Search for the cell housing the specified text and yield its (x, y) center coordinate. 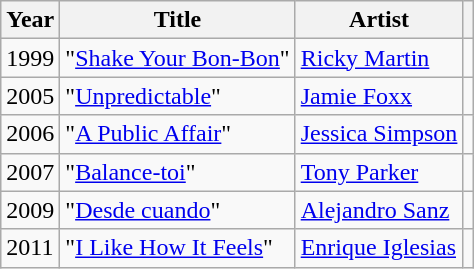
1999 (30, 58)
2011 (30, 248)
Artist (379, 20)
"I Like How It Feels" (178, 248)
2005 (30, 96)
"Shake Your Bon-Bon" (178, 58)
2006 (30, 134)
Enrique Iglesias (379, 248)
Title (178, 20)
Tony Parker (379, 172)
"Balance-toi" (178, 172)
"Desde cuando" (178, 210)
2007 (30, 172)
Alejandro Sanz (379, 210)
Ricky Martin (379, 58)
Jessica Simpson (379, 134)
Year (30, 20)
Jamie Foxx (379, 96)
2009 (30, 210)
"Unpredictable" (178, 96)
"A Public Affair" (178, 134)
